Provide the [X, Y] coordinate of the cell's center where the given text is located.  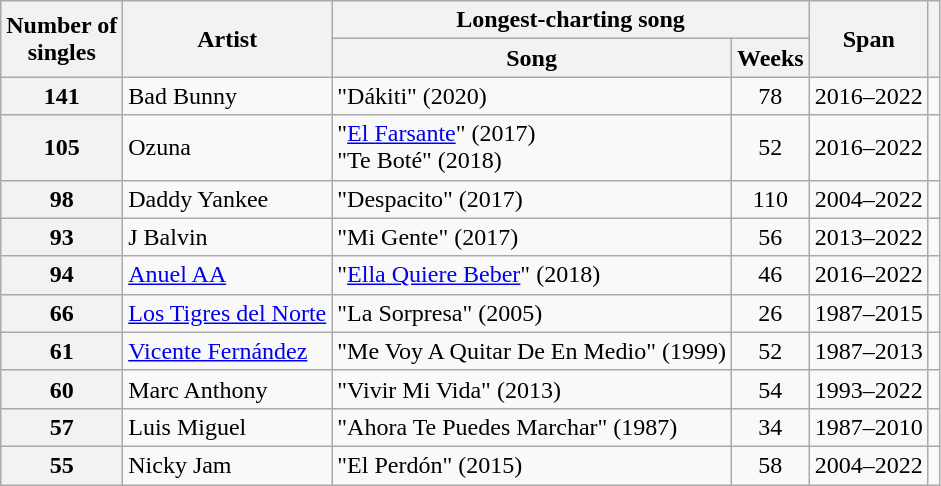
105 [62, 148]
1987–2013 [868, 351]
Song [532, 58]
141 [62, 96]
Los Tigres del Norte [228, 313]
J Balvin [228, 237]
60 [62, 389]
26 [771, 313]
1993–2022 [868, 389]
2013–2022 [868, 237]
Marc Anthony [228, 389]
98 [62, 199]
"Vivir Mi Vida" (2013) [532, 389]
Vicente Fernández [228, 351]
110 [771, 199]
"Ahora Te Puedes Marchar" (1987) [532, 427]
94 [62, 275]
66 [62, 313]
Longest-charting song [570, 20]
Number ofsingles [62, 39]
1987–2010 [868, 427]
55 [62, 465]
Bad Bunny [228, 96]
34 [771, 427]
"La Sorpresa" (2005) [532, 313]
Artist [228, 39]
Span [868, 39]
Anuel AA [228, 275]
61 [62, 351]
"Despacito" (2017) [532, 199]
"Ella Quiere Beber" (2018) [532, 275]
57 [62, 427]
"Dákiti" (2020) [532, 96]
Weeks [771, 58]
"El Perdón" (2015) [532, 465]
54 [771, 389]
56 [771, 237]
78 [771, 96]
Nicky Jam [228, 465]
Luis Miguel [228, 427]
Ozuna [228, 148]
58 [771, 465]
"El Farsante" (2017)"Te Boté" (2018) [532, 148]
1987–2015 [868, 313]
93 [62, 237]
Daddy Yankee [228, 199]
"Me Voy A Quitar De En Medio" (1999) [532, 351]
46 [771, 275]
"Mi Gente" (2017) [532, 237]
